Output the (x, y) coordinate of the center of the cell containing the given text.  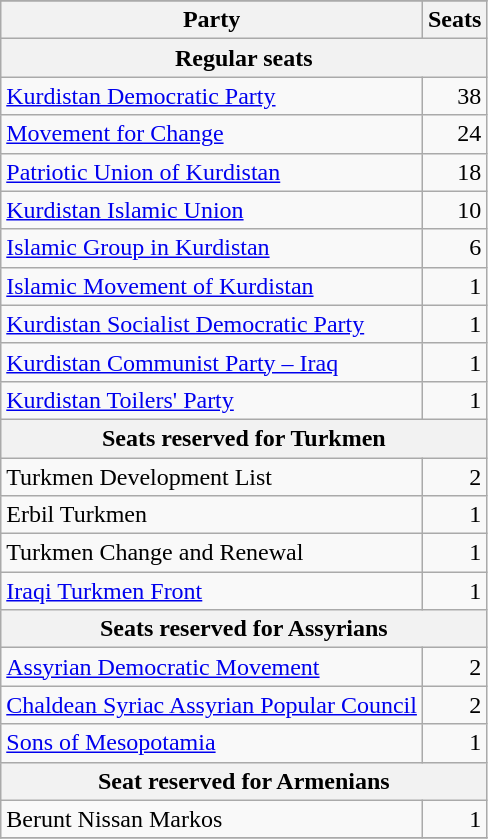
6 (454, 248)
Berunt Nissan Markos (212, 819)
Kurdistan Islamic Union (212, 210)
Regular seats (244, 58)
Islamic Group in Kurdistan (212, 248)
Kurdistan Socialist Democratic Party (212, 324)
Seat reserved for Armenians (244, 781)
Islamic Movement of Kurdistan (212, 286)
Kurdistan Communist Party – Iraq (212, 362)
Assyrian Democratic Movement (212, 667)
Iraqi Turkmen Front (212, 591)
Seats (454, 20)
Patriotic Union of Kurdistan (212, 172)
18 (454, 172)
Erbil Turkmen (212, 515)
Movement for Change (212, 134)
Sons of Mesopotamia (212, 743)
Turkmen Change and Renewal (212, 553)
Kurdistan Toilers' Party (212, 400)
Seats reserved for Assyrians (244, 629)
38 (454, 96)
Chaldean Syriac Assyrian Popular Council (212, 705)
Party (212, 20)
24 (454, 134)
Seats reserved for Turkmen (244, 438)
Kurdistan Democratic Party (212, 96)
Turkmen Development List (212, 477)
10 (454, 210)
